Locate the cell with the specified text and output its [X, Y] center coordinate. 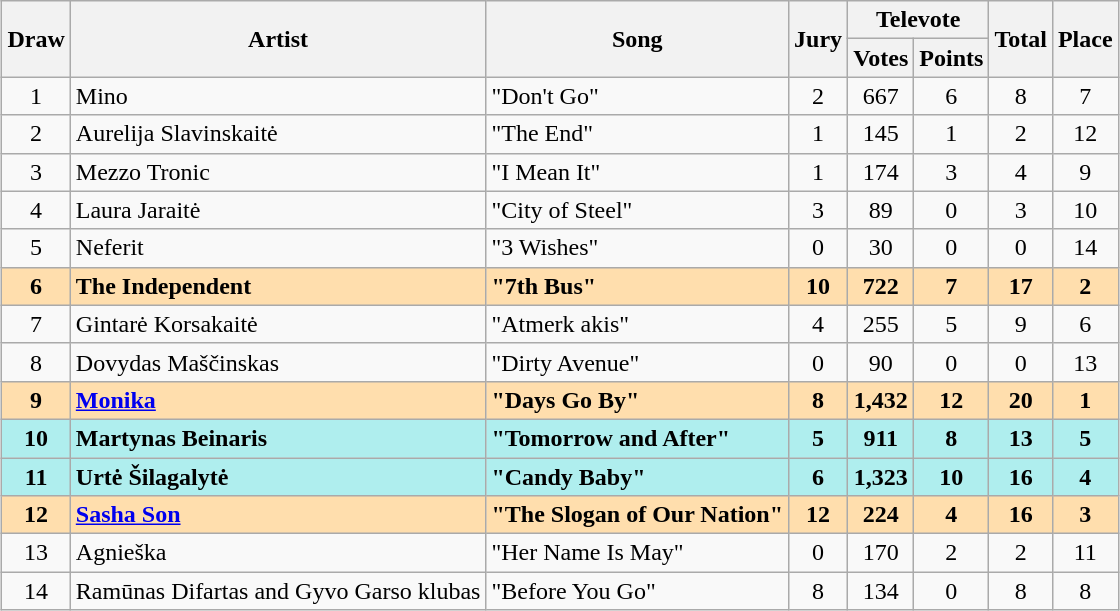
"Dirty Avenue" [638, 362]
255 [881, 324]
"7th Bus" [638, 286]
"Candy Baby" [638, 477]
"Tomorrow and After" [638, 438]
Votes [881, 58]
Ramūnas Difartas and Gyvo Garso klubas [278, 591]
The Independent [278, 286]
"The End" [638, 134]
Points [952, 58]
Place [1085, 39]
30 [881, 248]
"Days Go By" [638, 400]
Artist [278, 39]
722 [881, 286]
"The Slogan of Our Nation" [638, 515]
20 [1021, 400]
224 [881, 515]
Draw [36, 39]
Agnieška [278, 553]
Dovydas Maščinskas [278, 362]
Neferit [278, 248]
89 [881, 210]
Martynas Beinaris [278, 438]
Sasha Son [278, 515]
911 [881, 438]
Jury [818, 39]
174 [881, 172]
"Before You Go" [638, 591]
Urtė Šilagalytė [278, 477]
1,323 [881, 477]
Aurelija Slavinskaitė [278, 134]
Gintarė Korsakaitė [278, 324]
1,432 [881, 400]
145 [881, 134]
90 [881, 362]
Song [638, 39]
170 [881, 553]
134 [881, 591]
Laura Jaraitė [278, 210]
"Don't Go" [638, 96]
"Her Name Is May" [638, 553]
Monika [278, 400]
17 [1021, 286]
"3 Wishes" [638, 248]
667 [881, 96]
"Atmerk akis" [638, 324]
Total [1021, 39]
Televote [918, 20]
Mino [278, 96]
"City of Steel" [638, 210]
Mezzo Tronic [278, 172]
"I Mean It" [638, 172]
